Return [X, Y] of the center of cell containing provided text 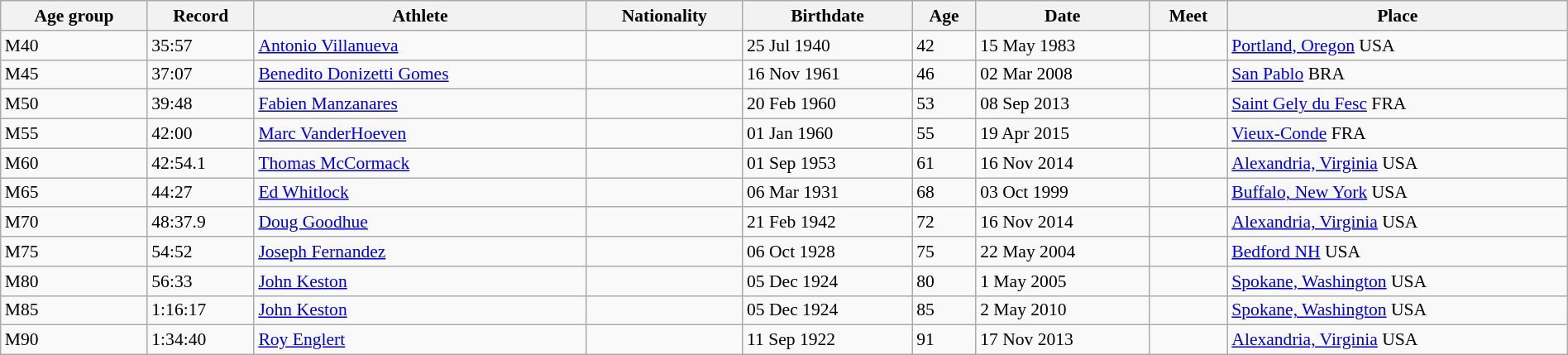
19 Apr 2015 [1062, 134]
03 Oct 1999 [1062, 193]
San Pablo BRA [1398, 74]
1:16:17 [200, 310]
53 [944, 104]
61 [944, 163]
Buffalo, New York USA [1398, 193]
68 [944, 193]
56:33 [200, 281]
Marc VanderHoeven [420, 134]
06 Oct 1928 [827, 252]
17 Nov 2013 [1062, 340]
Thomas McCormack [420, 163]
Age [944, 16]
M60 [74, 163]
Joseph Fernandez [420, 252]
02 Mar 2008 [1062, 74]
42:00 [200, 134]
20 Feb 1960 [827, 104]
Nationality [665, 16]
Ed Whitlock [420, 193]
M50 [74, 104]
01 Jan 1960 [827, 134]
M65 [74, 193]
Bedford NH USA [1398, 252]
54:52 [200, 252]
42:54.1 [200, 163]
2 May 2010 [1062, 310]
22 May 2004 [1062, 252]
85 [944, 310]
Roy Englert [420, 340]
Age group [74, 16]
06 Mar 1931 [827, 193]
Vieux-Conde FRA [1398, 134]
Fabien Manzanares [420, 104]
M90 [74, 340]
M55 [74, 134]
01 Sep 1953 [827, 163]
91 [944, 340]
80 [944, 281]
11 Sep 1922 [827, 340]
Date [1062, 16]
39:48 [200, 104]
1:34:40 [200, 340]
Athlete [420, 16]
48:37.9 [200, 223]
44:27 [200, 193]
M85 [74, 310]
08 Sep 2013 [1062, 104]
Birthdate [827, 16]
Meet [1188, 16]
Portland, Oregon USA [1398, 46]
M75 [74, 252]
75 [944, 252]
1 May 2005 [1062, 281]
25 Jul 1940 [827, 46]
Record [200, 16]
15 May 1983 [1062, 46]
Place [1398, 16]
M40 [74, 46]
37:07 [200, 74]
M80 [74, 281]
42 [944, 46]
M45 [74, 74]
Doug Goodhue [420, 223]
55 [944, 134]
16 Nov 1961 [827, 74]
Saint Gely du Fesc FRA [1398, 104]
M70 [74, 223]
21 Feb 1942 [827, 223]
Antonio Villanueva [420, 46]
46 [944, 74]
Benedito Donizetti Gomes [420, 74]
72 [944, 223]
35:57 [200, 46]
